Determine the (x, y) coordinate at the center of the cell enclosing the given text.  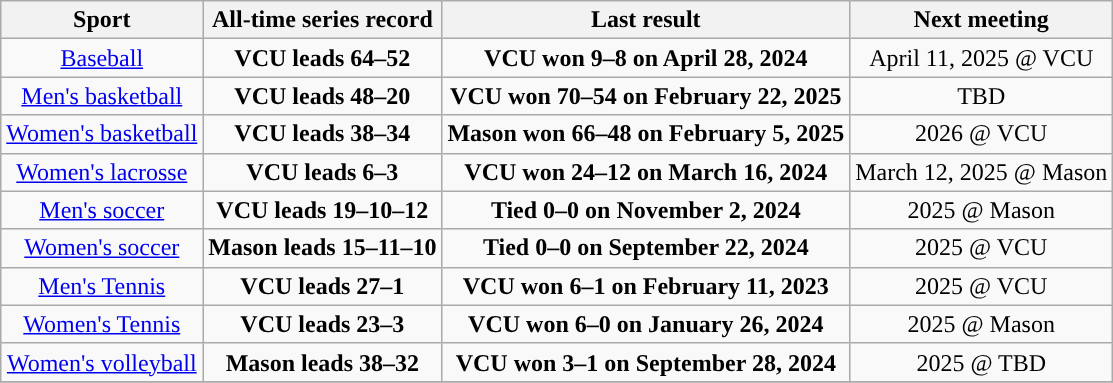
Men's basketball (102, 96)
VCU leads 6–3 (322, 172)
VCU won 70–54 on February 22, 2025 (646, 96)
Baseball (102, 58)
Tied 0–0 on November 2, 2024 (646, 210)
VCU leads 23–3 (322, 324)
VCU won 24–12 on March 16, 2024 (646, 172)
VCU won 6–0 on January 26, 2024 (646, 324)
VCU won 9–8 on April 28, 2024 (646, 58)
Last result (646, 20)
March 12, 2025 @ Mason (982, 172)
2026 @ VCU (982, 134)
VCU leads 48–20 (322, 96)
All-time series record (322, 20)
VCU leads 38–34 (322, 134)
Tied 0–0 on September 22, 2024 (646, 248)
Men's soccer (102, 210)
Women's Tennis (102, 324)
April 11, 2025 @ VCU (982, 58)
Mason won 66–48 on February 5, 2025 (646, 134)
VCU leads 27–1 (322, 286)
Women's soccer (102, 248)
Women's volleyball (102, 362)
Women's lacrosse (102, 172)
Mason leads 38–32 (322, 362)
VCU won 6–1 on February 11, 2023 (646, 286)
TBD (982, 96)
Mason leads 15–11–10 (322, 248)
2025 @ TBD (982, 362)
Men's Tennis (102, 286)
Sport (102, 20)
Next meeting (982, 20)
Women's basketball (102, 134)
VCU leads 19–10–12 (322, 210)
VCU won 3–1 on September 28, 2024 (646, 362)
VCU leads 64–52 (322, 58)
